Locate the cell with the specified text and output its [x, y] center coordinate. 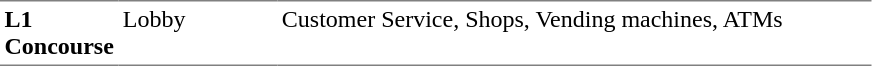
Lobby [198, 33]
L1Concourse [59, 33]
Customer Service, Shops, Vending machines, ATMs [574, 33]
